Scan for the cell matching the given text and deliver its [x, y] coordinate at center. 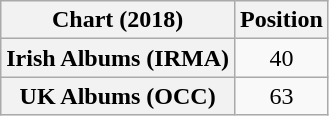
UK Albums (OCC) [118, 96]
40 [282, 58]
Position [282, 20]
Irish Albums (IRMA) [118, 58]
63 [282, 96]
Chart (2018) [118, 20]
